Capture the cell that displays the provided text and extract its (X, Y) central coordinate. 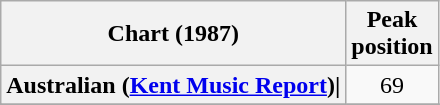
Chart (1987) (174, 34)
Australian (Kent Music Report)| (174, 85)
Peakposition (392, 34)
69 (392, 85)
